Detect which cell encompasses the target text, then output its [X, Y] center coordinate. 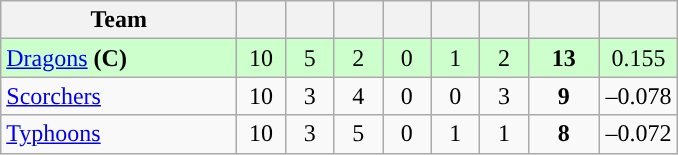
Team [119, 20]
Dragons (C) [119, 58]
8 [564, 134]
0.155 [638, 58]
13 [564, 58]
–0.072 [638, 134]
4 [358, 96]
–0.078 [638, 96]
9 [564, 96]
Scorchers [119, 96]
Typhoons [119, 134]
